Capture the cell that displays the provided text and extract its (X, Y) central coordinate. 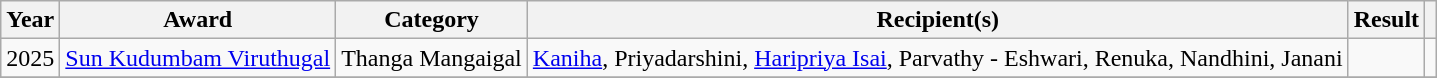
Year (30, 20)
Sun Kudumbam Viruthugal (198, 58)
Thanga Mangaigal (432, 58)
Result (1386, 20)
Kaniha, Priyadarshini, Haripriya Isai, Parvathy - Eshwari, Renuka, Nandhini, Janani (938, 58)
2025 (30, 58)
Category (432, 20)
Recipient(s) (938, 20)
Award (198, 20)
